Return (x, y) of the center of cell containing provided text 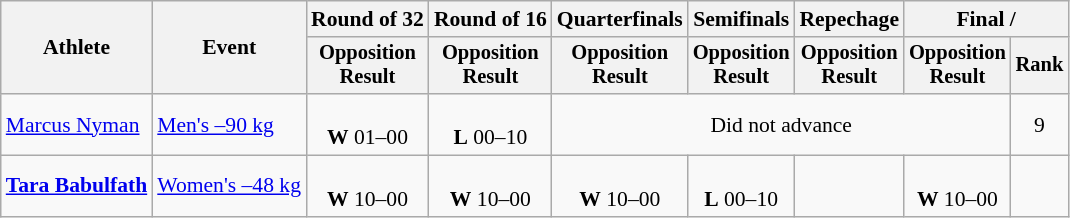
Did not advance (782, 124)
Final / (986, 19)
Men's –90 kg (229, 124)
Repechage (849, 19)
Quarterfinals (620, 19)
Round of 16 (490, 19)
Women's –48 kg (229, 186)
Round of 32 (368, 19)
Tara Babulfath (76, 186)
Athlete (76, 48)
Event (229, 48)
9 (1040, 124)
Semifinals (742, 19)
Rank (1040, 66)
W 01–00 (368, 124)
Marcus Nyman (76, 124)
